Return [X, Y] of the center of cell containing provided text 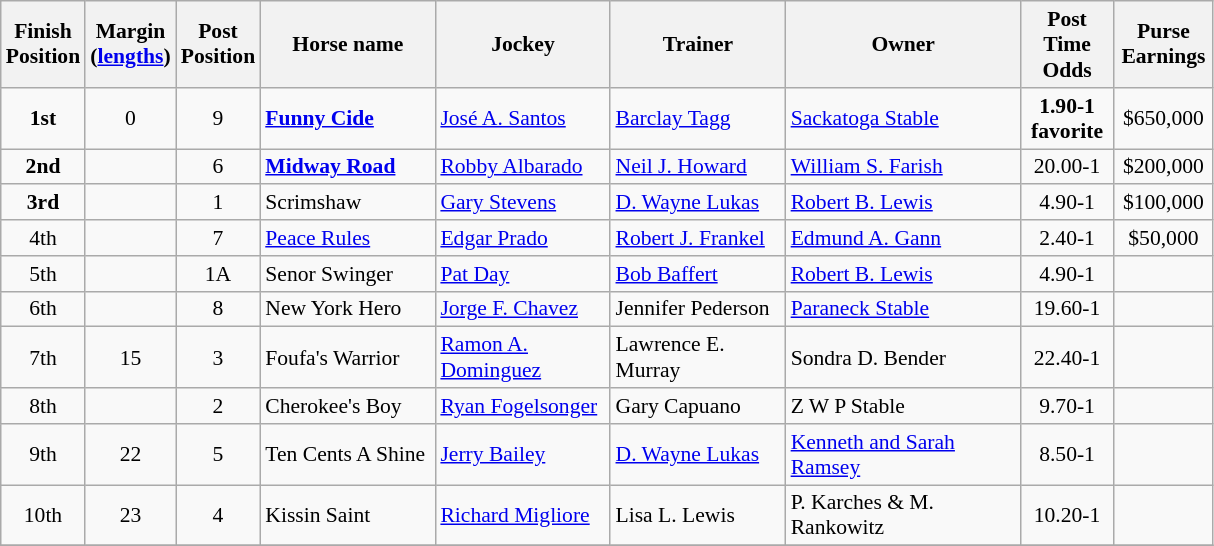
15 [130, 358]
8.50-1 [1068, 454]
7th [43, 358]
$200,000 [1163, 167]
Post Position [218, 44]
Neil J. Howard [698, 167]
Purse Earnings [1163, 44]
10th [43, 516]
3rd [43, 203]
Midway Road [348, 167]
Pat Day [522, 274]
New York Hero [348, 309]
Kissin Saint [348, 516]
Margin (lengths) [130, 44]
Sondra D. Bender [904, 358]
Jennifer Pederson [698, 309]
10.20-1 [1068, 516]
Foufa's Warrior [348, 358]
1.90-1 favorite [1068, 118]
Ten Cents A Shine [348, 454]
Robert J. Frankel [698, 238]
2 [218, 406]
$650,000 [1163, 118]
Peace Rules [348, 238]
22 [130, 454]
1 [218, 203]
William S. Farish [904, 167]
6 [218, 167]
Lisa L. Lewis [698, 516]
Cherokee's Boy [348, 406]
5 [218, 454]
Z W P Stable [904, 406]
$50,000 [1163, 238]
P. Karches & M. Rankowitz [904, 516]
0 [130, 118]
Barclay Tagg [698, 118]
1st [43, 118]
Funny Cide [348, 118]
4th [43, 238]
Senor Swinger [348, 274]
9.70-1 [1068, 406]
7 [218, 238]
2.40-1 [1068, 238]
8th [43, 406]
Gary Stevens [522, 203]
Ryan Fogelsonger [522, 406]
22.40-1 [1068, 358]
Ramon A. Dominguez [522, 358]
8 [218, 309]
2nd [43, 167]
Scrimshaw [348, 203]
Sackatoga Stable [904, 118]
20.00-1 [1068, 167]
23 [130, 516]
Trainer [698, 44]
Edmund A. Gann [904, 238]
Lawrence E. Murray [698, 358]
Robby Albarado [522, 167]
Paraneck Stable [904, 309]
3 [218, 358]
19.60-1 [1068, 309]
Finish Position [43, 44]
5th [43, 274]
Jockey [522, 44]
9 [218, 118]
4 [218, 516]
Bob Baffert [698, 274]
Jorge F. Chavez [522, 309]
6th [43, 309]
Jerry Bailey [522, 454]
Horse name [348, 44]
Edgar Prado [522, 238]
1A [218, 274]
Post Time Odds [1068, 44]
9th [43, 454]
Richard Migliore [522, 516]
José A. Santos [522, 118]
Gary Capuano [698, 406]
Kenneth and Sarah Ramsey [904, 454]
$100,000 [1163, 203]
Owner [904, 44]
